Pinpoint the cell where the given text exists, returning its (x, y) midpoint coordinate. 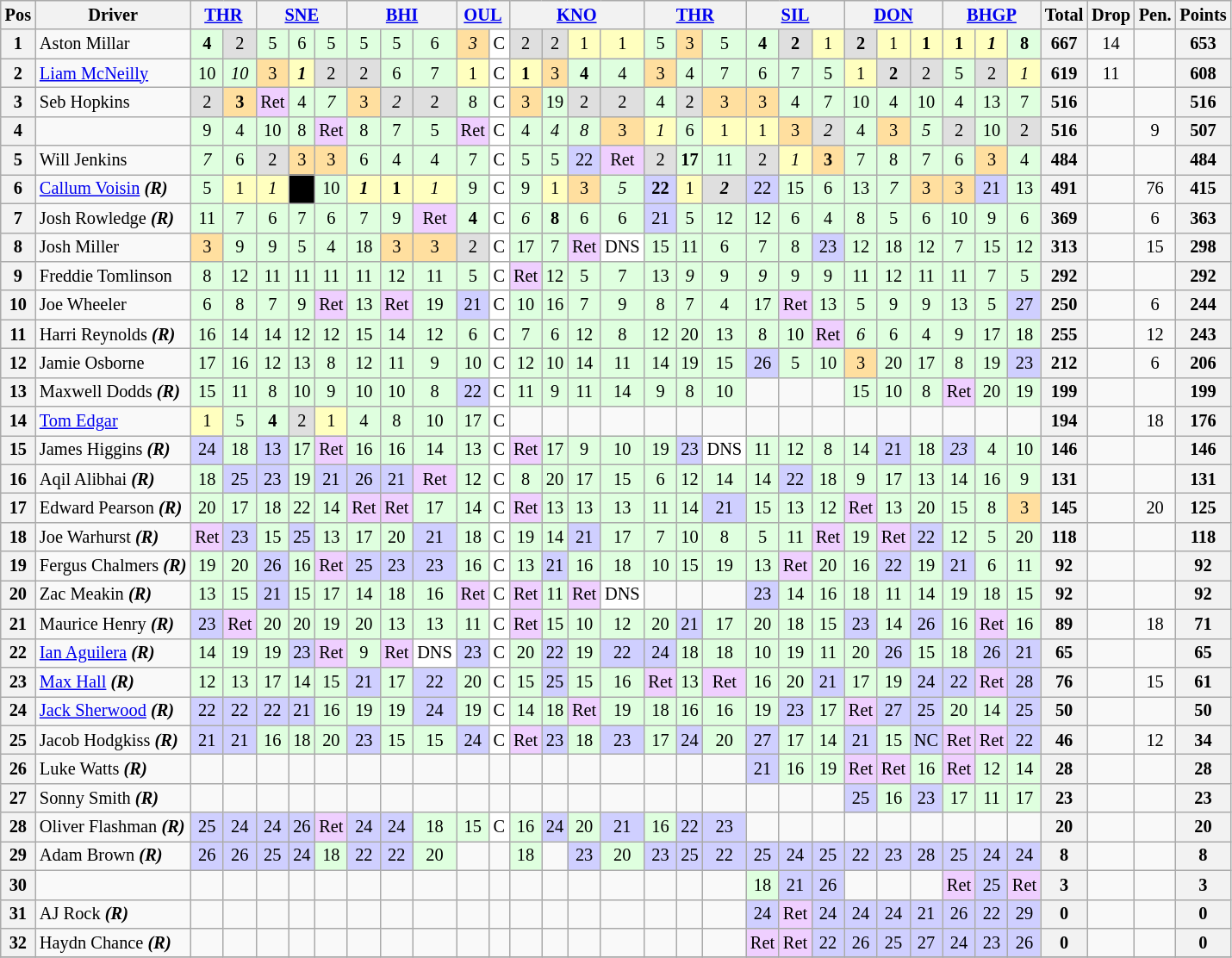
Edward Pearson (R) (113, 507)
507 (1203, 131)
Aqil Alibhai (R) (113, 479)
Joe Warhurst (R) (113, 537)
31 (18, 914)
619 (1064, 73)
Josh Rowledge (R) (113, 218)
667 (1064, 44)
250 (1064, 305)
Maxwell Dodds (R) (113, 392)
653 (1203, 44)
Ian Aguilera (R) (113, 653)
Driver (113, 15)
298 (1203, 247)
34 (1203, 740)
OUL (482, 15)
Luke Watts (R) (113, 768)
Haydn Chance (R) (113, 942)
194 (1064, 421)
415 (1203, 189)
Sonny Smith (R) (113, 798)
Zac Meakin (R) (113, 594)
30 (18, 885)
Aston Millar (113, 44)
212 (1064, 363)
125 (1203, 507)
Pos (18, 15)
32 (18, 942)
Total (1064, 15)
Joe Wheeler (113, 305)
Pen. (1155, 15)
AJ Rock (R) (113, 914)
Fergus Chalmers (R) (113, 566)
NC (926, 740)
369 (1064, 218)
Drop (1111, 15)
Josh Miller (113, 247)
206 (1203, 363)
608 (1203, 73)
Freddie Tomlinson (113, 276)
243 (1203, 334)
46 (1064, 740)
Seb Hopkins (113, 102)
James Higgins (R) (113, 450)
Will Jenkins (113, 160)
KNO (576, 15)
Jamie Osborne (113, 363)
61 (1203, 681)
Liam McNeilly (113, 73)
Jack Sherwood (R) (113, 711)
Oliver Flashman (R) (113, 827)
BHI (401, 15)
255 (1064, 334)
Adam Brown (R) (113, 855)
Max Hall (R) (113, 681)
71 (1203, 624)
176 (1203, 421)
DON (893, 15)
Jacob Hodgkiss (R) (113, 740)
313 (1064, 247)
Callum Voisin (R) (113, 189)
491 (1064, 189)
Harri Reynolds (R) (113, 334)
Tom Edgar (113, 421)
Points (1203, 15)
SNE (302, 15)
145 (1064, 507)
89 (1064, 624)
SIL (795, 15)
Maurice Henry (R) (113, 624)
BHGP (992, 15)
244 (1203, 305)
363 (1203, 218)
